Determine the [X, Y] coordinate at the center of the cell enclosing the given text.  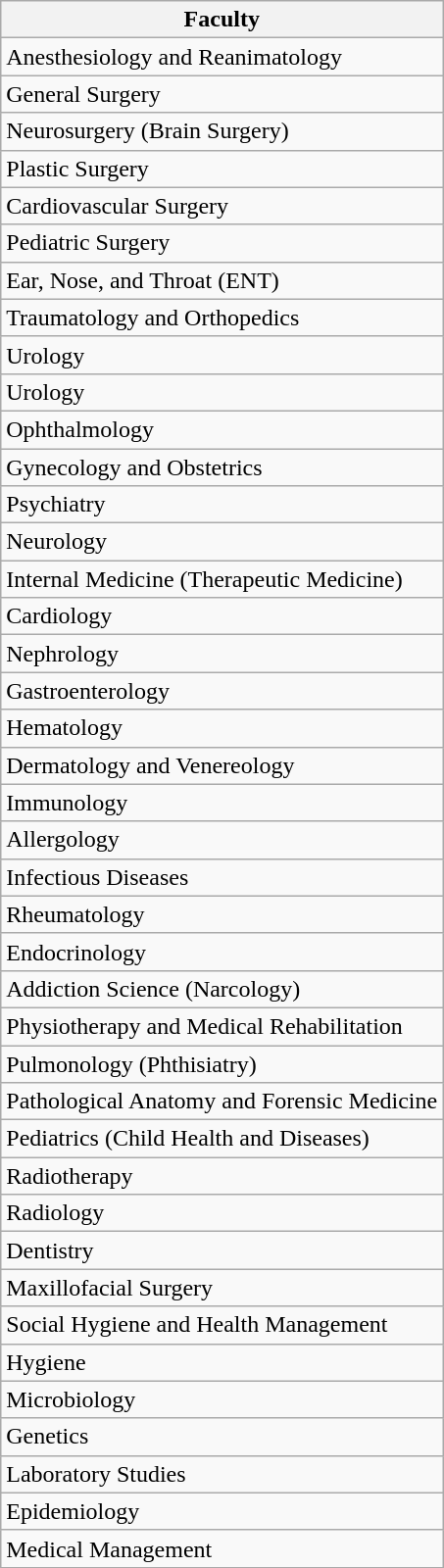
Microbiology [222, 1399]
Rheumatology [222, 914]
Physiotherapy and Medical Rehabilitation [222, 1026]
Nephrology [222, 654]
Anesthesiology and Reanimatology [222, 57]
Hematology [222, 728]
General Surgery [222, 94]
Genetics [222, 1437]
Immunology [222, 803]
Pediatric Surgery [222, 243]
Endocrinology [222, 952]
Neurology [222, 542]
Infectious Diseases [222, 877]
Ear, Nose, and Throat (ENT) [222, 280]
Hygiene [222, 1362]
Radiology [222, 1213]
Plastic Surgery [222, 169]
Dentistry [222, 1250]
Cardiology [222, 616]
Allergology [222, 840]
Traumatology and Orthopedics [222, 318]
Faculty [222, 20]
Psychiatry [222, 505]
Pathological Anatomy and Forensic Medicine [222, 1102]
Laboratory Studies [222, 1474]
Addiction Science (Narcology) [222, 989]
Epidemiology [222, 1511]
Neurosurgery (Brain Surgery) [222, 131]
Pediatrics (Child Health and Diseases) [222, 1139]
Maxillofacial Surgery [222, 1288]
Radiotherapy [222, 1176]
Gastroenterology [222, 691]
Pulmonology (Phthisiatry) [222, 1063]
Gynecology and Obstetrics [222, 467]
Ophthalmology [222, 429]
Dermatology and Venereology [222, 765]
Medical Management [222, 1548]
Internal Medicine (Therapeutic Medicine) [222, 579]
Social Hygiene and Health Management [222, 1325]
Cardiovascular Surgery [222, 206]
